Find where the given text appears and provide that cell's center as [x, y] coordinate. 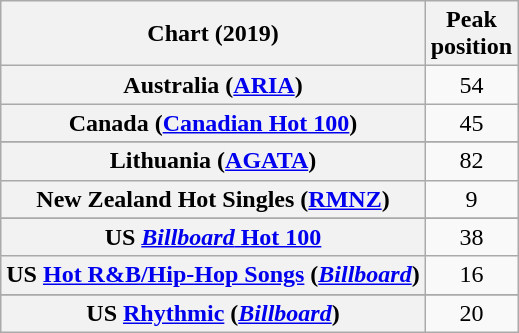
9 [471, 199]
54 [471, 85]
Lithuania (AGATA) [213, 161]
20 [471, 313]
38 [471, 237]
US Rhythmic (Billboard) [213, 313]
45 [471, 123]
Chart (2019) [213, 34]
16 [471, 275]
82 [471, 161]
New Zealand Hot Singles (RMNZ) [213, 199]
Peakposition [471, 34]
Australia (ARIA) [213, 85]
Canada (Canadian Hot 100) [213, 123]
US Billboard Hot 100 [213, 237]
US Hot R&B/Hip-Hop Songs (Billboard) [213, 275]
